Search for the cell housing the specified text and yield its [x, y] center coordinate. 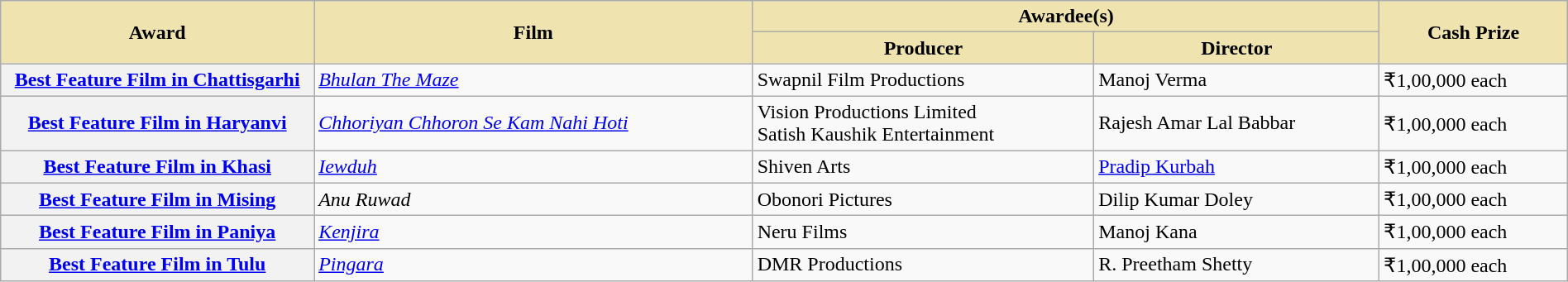
Vision Productions Limited Satish Kaushik Entertainment [923, 122]
Dilip Kumar Doley [1237, 199]
Best Feature Film in Khasi [157, 167]
Neru Films [923, 232]
Producer [923, 48]
Manoj Kana [1237, 232]
DMR Productions [923, 265]
Best Feature Film in Tulu [157, 265]
Director [1237, 48]
Manoj Verma [1237, 80]
Obonori Pictures [923, 199]
Bhulan The Maze [533, 80]
Film [533, 32]
Rajesh Amar Lal Babbar [1237, 122]
Anu Ruwad [533, 199]
Best Feature Film in Paniya [157, 232]
Chhoriyan Chhoron Se Kam Nahi Hoti [533, 122]
Pradip Kurbah [1237, 167]
Award [157, 32]
Kenjira [533, 232]
Cash Prize [1474, 32]
Best Feature Film in Mising [157, 199]
R. Preetham Shetty [1237, 265]
Shiven Arts [923, 167]
Best Feature Film in Haryanvi [157, 122]
Iewduh [533, 167]
Pingara [533, 265]
Swapnil Film Productions [923, 80]
Best Feature Film in Chattisgarhi [157, 80]
Awardee(s) [1066, 17]
